Return the [X, Y] coordinate for the center point of the cell that contains the specified text.  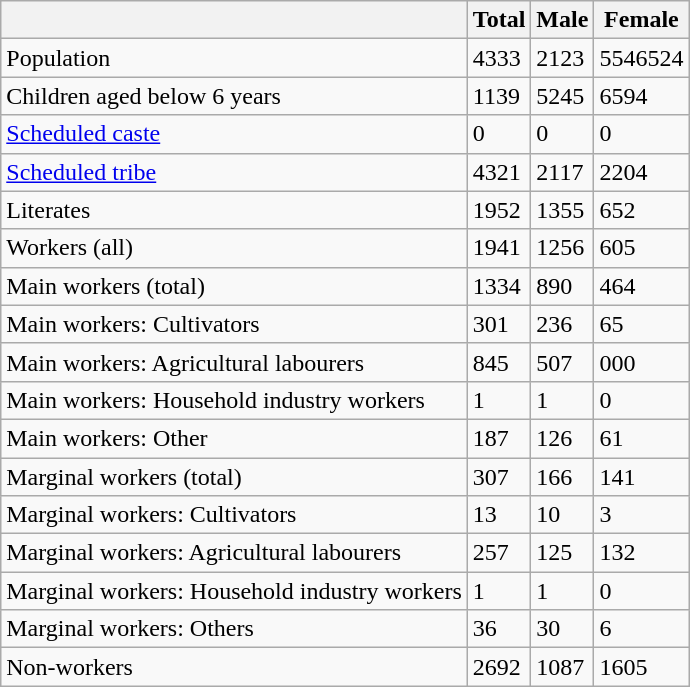
257 [499, 553]
1256 [562, 248]
307 [499, 477]
Female [642, 20]
Scheduled caste [234, 134]
1139 [499, 96]
Main workers: Other [234, 438]
652 [642, 210]
Workers (all) [234, 248]
1952 [499, 210]
Total [499, 20]
Marginal workers: Agricultural labourers [234, 553]
10 [562, 515]
1941 [499, 248]
890 [562, 286]
4321 [499, 172]
Main workers: Household industry workers [234, 400]
1355 [562, 210]
Main workers: Cultivators [234, 324]
13 [499, 515]
Scheduled tribe [234, 172]
61 [642, 438]
507 [562, 362]
Marginal workers: Household industry workers [234, 591]
6594 [642, 96]
30 [562, 629]
Population [234, 58]
Non-workers [234, 667]
Literates [234, 210]
Main workers: Agricultural labourers [234, 362]
65 [642, 324]
464 [642, 286]
141 [642, 477]
187 [499, 438]
2204 [642, 172]
Marginal workers: Cultivators [234, 515]
Male [562, 20]
5546524 [642, 58]
845 [499, 362]
Children aged below 6 years [234, 96]
36 [499, 629]
1087 [562, 667]
1334 [499, 286]
301 [499, 324]
000 [642, 362]
126 [562, 438]
6 [642, 629]
605 [642, 248]
132 [642, 553]
3 [642, 515]
236 [562, 324]
Main workers (total) [234, 286]
5245 [562, 96]
2117 [562, 172]
2123 [562, 58]
1605 [642, 667]
4333 [499, 58]
2692 [499, 667]
Marginal workers (total) [234, 477]
Marginal workers: Others [234, 629]
125 [562, 553]
166 [562, 477]
